For the text-containing cell, return its midpoint in [X, Y] coordinate format. 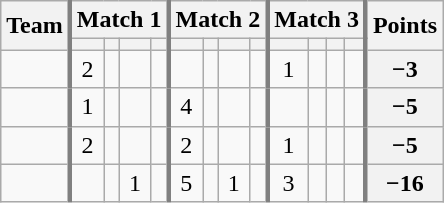
Match 3 [316, 20]
Team [36, 26]
Points [404, 26]
Match 1 [120, 20]
−3 [404, 69]
3 [288, 183]
4 [185, 107]
Match 2 [218, 20]
−16 [404, 183]
5 [185, 183]
